Determine the [X, Y] coordinate at the center of the cell enclosing the given text.  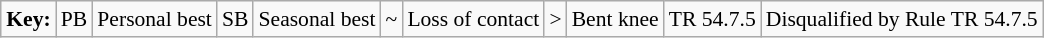
~ [392, 19]
SB [236, 19]
Personal best [154, 19]
TR 54.7.5 [712, 19]
Bent knee [616, 19]
Key: [28, 19]
> [555, 19]
Loss of contact [473, 19]
Seasonal best [316, 19]
PB [74, 19]
Disqualified by Rule TR 54.7.5 [902, 19]
